From the cell containing the given text, extract its center point as (X, Y) coordinate. 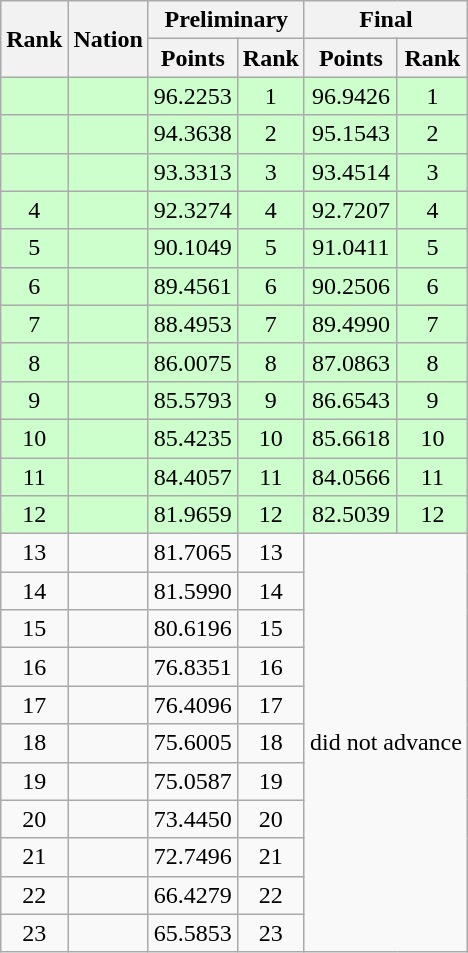
Final (386, 20)
93.4514 (350, 172)
65.5853 (192, 933)
85.5793 (192, 400)
90.2506 (350, 286)
94.3638 (192, 134)
96.9426 (350, 96)
93.3313 (192, 172)
80.6196 (192, 629)
66.4279 (192, 895)
82.5039 (350, 515)
85.4235 (192, 438)
84.0566 (350, 477)
86.6543 (350, 400)
89.4990 (350, 324)
96.2253 (192, 96)
Nation (108, 39)
did not advance (386, 744)
88.4953 (192, 324)
84.4057 (192, 477)
90.1049 (192, 248)
92.3274 (192, 210)
86.0075 (192, 362)
92.7207 (350, 210)
73.4450 (192, 819)
85.6618 (350, 438)
89.4561 (192, 286)
95.1543 (350, 134)
76.4096 (192, 705)
81.7065 (192, 553)
Preliminary (226, 20)
87.0863 (350, 362)
81.5990 (192, 591)
72.7496 (192, 857)
75.6005 (192, 743)
81.9659 (192, 515)
75.0587 (192, 781)
76.8351 (192, 667)
91.0411 (350, 248)
